Provide the (X, Y) coordinate of the cell's center where the given text is located.  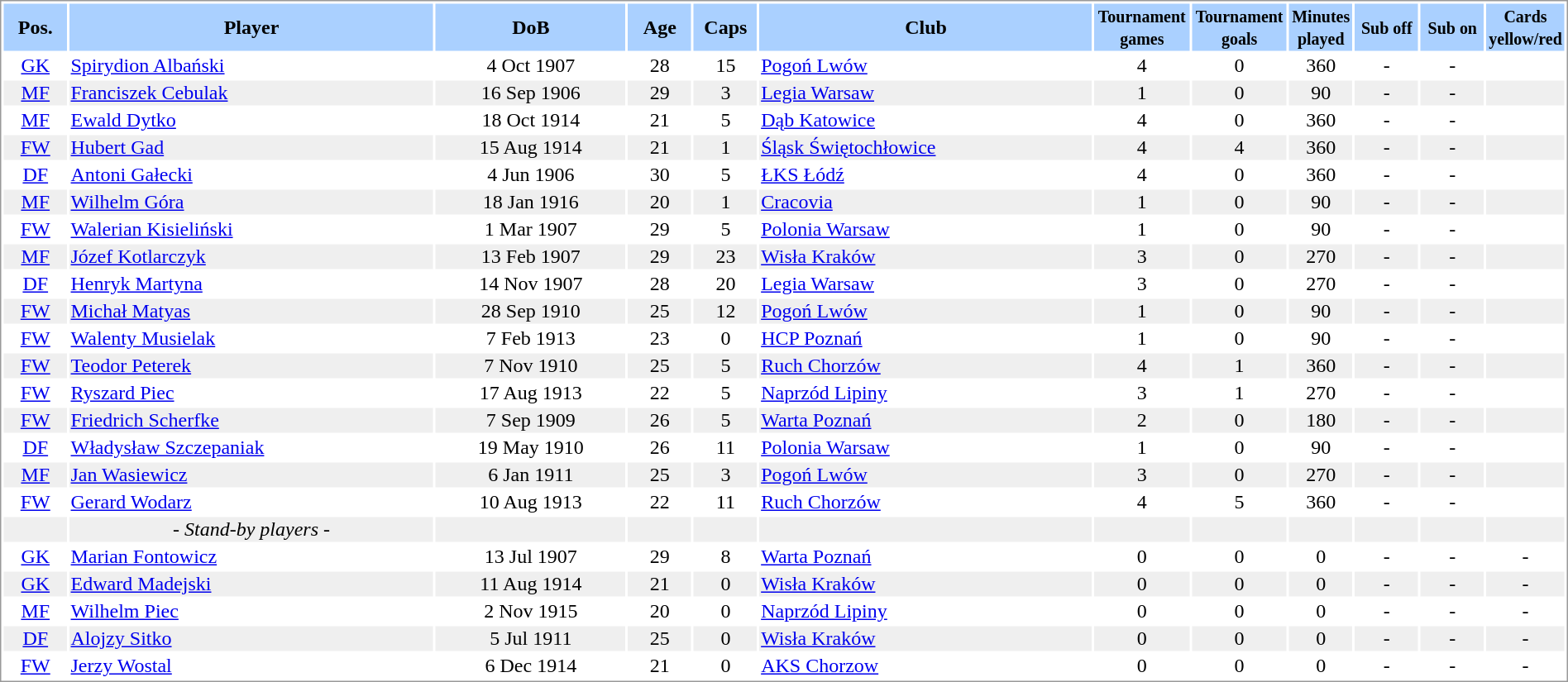
5 Jul 1911 (531, 639)
7 Feb 1913 (531, 338)
30 (660, 174)
19 May 1910 (531, 447)
2 Nov 1915 (531, 611)
Teodor Peterek (251, 366)
2 (1141, 421)
Marian Fontowicz (251, 556)
Walerian Kisieliński (251, 229)
6 Jan 1911 (531, 475)
10 Aug 1913 (531, 502)
Franciszek Cebulak (251, 93)
13 Jul 1907 (531, 556)
6 Dec 1914 (531, 665)
7 Nov 1910 (531, 366)
Pos. (35, 26)
28 Sep 1910 (531, 312)
Józef Kotlarczyk (251, 257)
4 Jun 1906 (531, 174)
Michał Matyas (251, 312)
Age (660, 26)
Spirydion Albański (251, 65)
Ewald Dytko (251, 120)
15 Aug 1914 (531, 148)
Edward Madejski (251, 584)
18 Jan 1916 (531, 203)
Player (251, 26)
Club (926, 26)
Ryszard Piec (251, 393)
Friedrich Scherfke (251, 421)
Minutesplayed (1322, 26)
Caps (726, 26)
Gerard Wodarz (251, 502)
Antoni Gałecki (251, 174)
4 Oct 1907 (531, 65)
Sub off (1386, 26)
Tournamentgames (1141, 26)
AKS Chorzow (926, 665)
Jan Wasiewicz (251, 475)
- Stand-by players - (251, 530)
14 Nov 1907 (531, 284)
Tournamentgoals (1239, 26)
Henryk Martyna (251, 284)
Śląsk Świętochłowice (926, 148)
15 (726, 65)
DoB (531, 26)
Dąb Katowice (926, 120)
Wilhelm Góra (251, 203)
17 Aug 1913 (531, 393)
1 Mar 1907 (531, 229)
16 Sep 1906 (531, 93)
Cracovia (926, 203)
Cardsyellow/red (1526, 26)
13 Feb 1907 (531, 257)
Władysław Szczepaniak (251, 447)
Walenty Musielak (251, 338)
ŁKS Łódź (926, 174)
Hubert Gad (251, 148)
180 (1322, 421)
8 (726, 556)
Sub on (1452, 26)
7 Sep 1909 (531, 421)
18 Oct 1914 (531, 120)
11 Aug 1914 (531, 584)
Alojzy Sitko (251, 639)
Wilhelm Piec (251, 611)
12 (726, 312)
HCP Poznań (926, 338)
Jerzy Wostal (251, 665)
